Capture the cell that displays the provided text and extract its [X, Y] central coordinate. 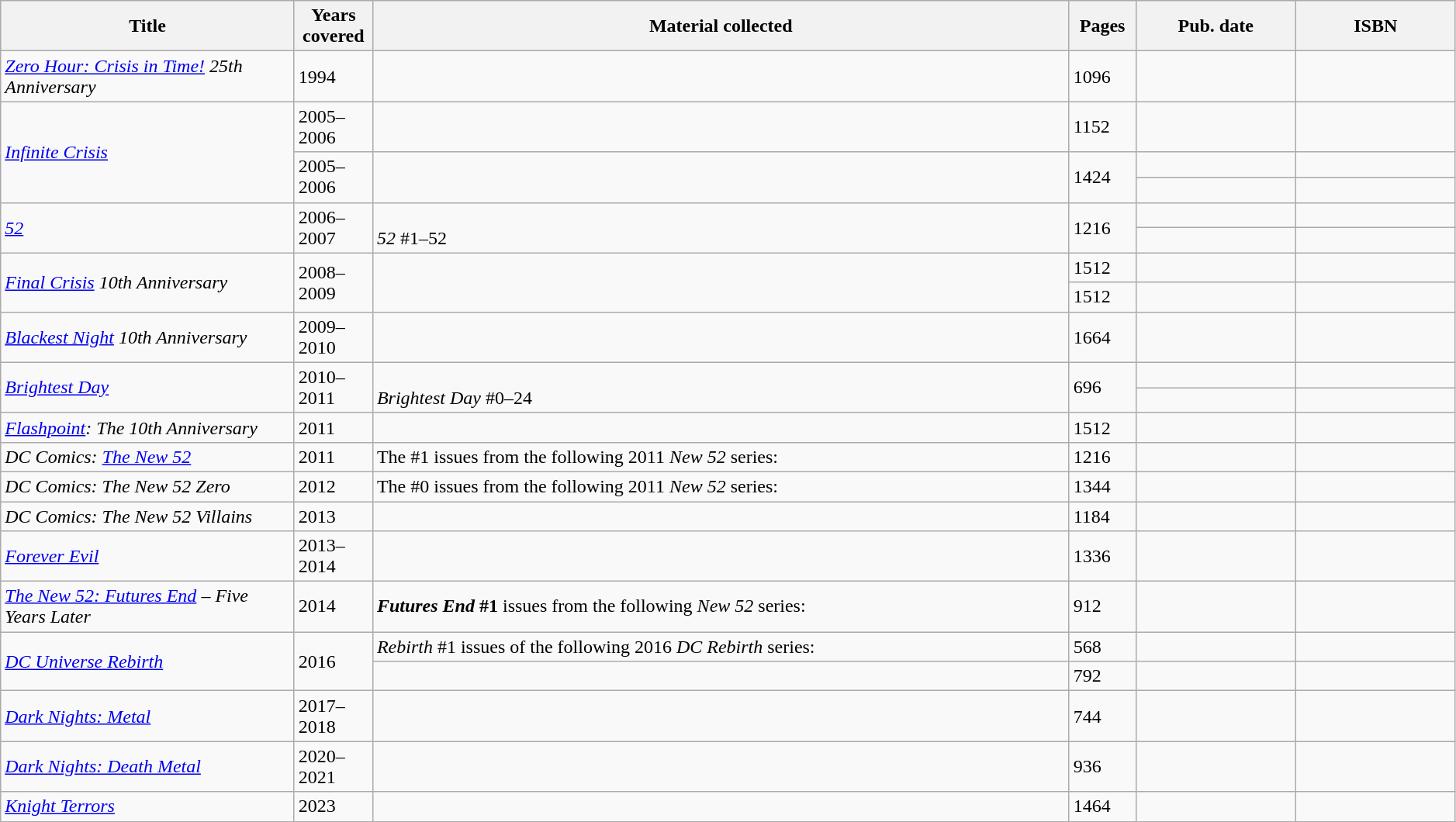
Futures End #1 issues from the following New 52 series: [721, 606]
DC Comics: The New 52 Zero [147, 486]
Blackest Night 10th Anniversary [147, 337]
2020–2021 [334, 766]
Pub. date [1216, 26]
Dark Nights: Death Metal [147, 766]
936 [1102, 766]
1424 [1102, 177]
DC Comics: The New 52 [147, 457]
2016 [334, 661]
The #0 issues from the following 2011 New 52 series: [721, 486]
DC Comics: The New 52 Villains [147, 516]
Zero Hour: Crisis in Time! 25th Anniversary [147, 76]
2013 [334, 516]
696 [1102, 388]
Infinite Crisis [147, 152]
Dark Nights: Metal [147, 717]
2023 [334, 806]
Brightest Day #0–24 [721, 388]
ISBN [1375, 26]
Pages [1102, 26]
Flashpoint: The 10th Anniversary [147, 427]
2014 [334, 606]
Final Crisis 10th Anniversary [147, 282]
DC Universe Rebirth [147, 661]
The #1 issues from the following 2011 New 52 series: [721, 457]
2010–2011 [334, 388]
2009–2010 [334, 337]
744 [1102, 717]
1464 [1102, 806]
1994 [334, 76]
The New 52: Futures End – Five Years Later [147, 606]
1344 [1102, 486]
1184 [1102, 516]
2013–2014 [334, 557]
568 [1102, 647]
Forever Evil [147, 557]
1336 [1102, 557]
52 [147, 228]
2008–2009 [334, 282]
2012 [334, 486]
Rebirth #1 issues of the following 2016 DC Rebirth series: [721, 647]
Brightest Day [147, 388]
792 [1102, 676]
Material collected [721, 26]
Years covered [334, 26]
912 [1102, 606]
1096 [1102, 76]
1664 [1102, 337]
1152 [1102, 127]
Title [147, 26]
2006–2007 [334, 228]
Knight Terrors [147, 806]
52 #1–52 [721, 228]
2017–2018 [334, 717]
